Extract the [X, Y] coordinate from the center of the cell holding the provided text.  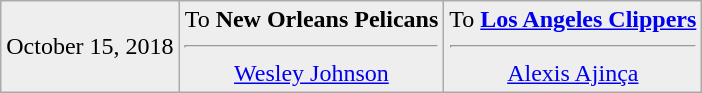
To New Orleans PelicansWesley Johnson [312, 47]
October 15, 2018 [90, 47]
To Los Angeles ClippersAlexis Ajinça [573, 47]
